Provide the [X, Y] coordinate of the cell's center where the given text is located.  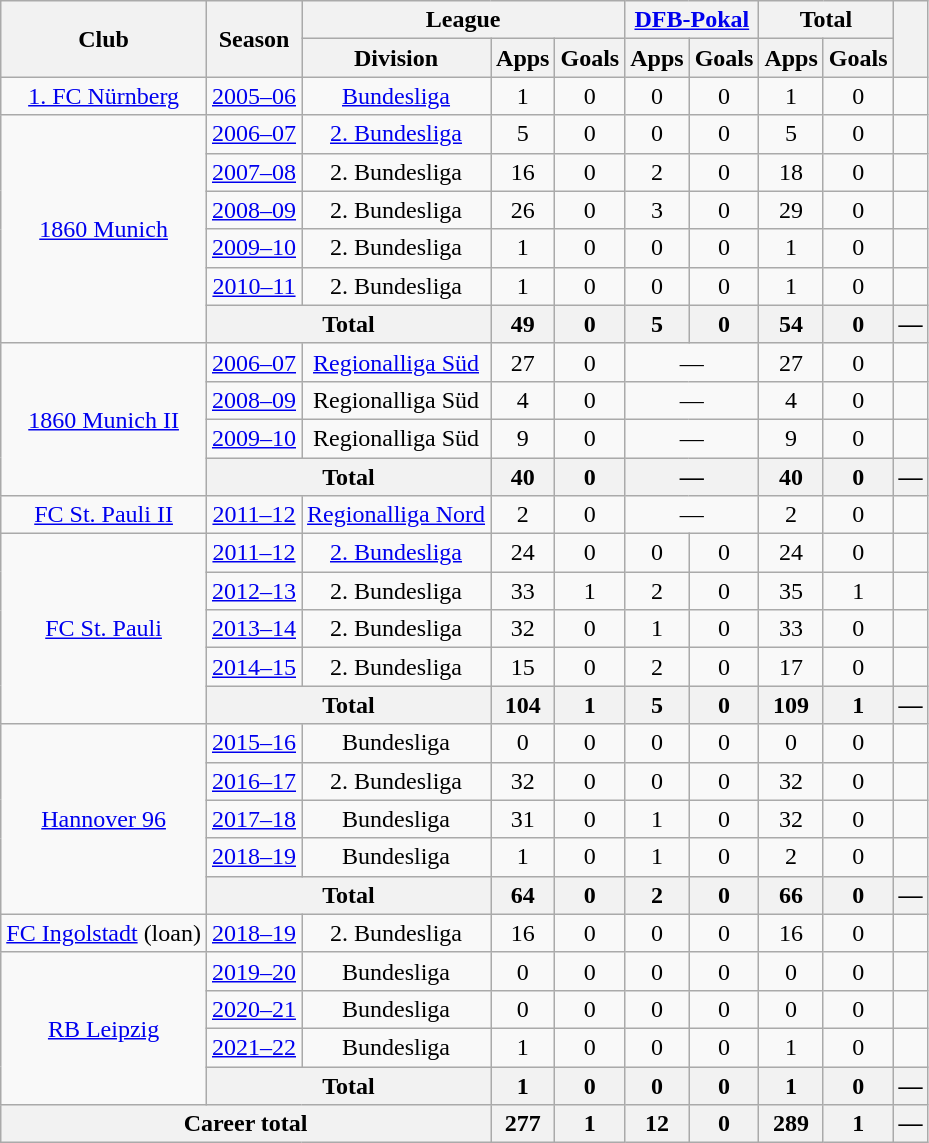
289 [791, 1124]
1860 Munich II [104, 419]
12 [657, 1124]
2013–14 [254, 629]
35 [791, 591]
17 [791, 667]
54 [791, 324]
2010–11 [254, 286]
RB Leipzig [104, 1028]
1860 Munich [104, 229]
Club [104, 39]
2015–16 [254, 743]
FC Ingolstadt (loan) [104, 933]
18 [791, 172]
29 [791, 210]
277 [523, 1124]
2007–08 [254, 172]
Career total [246, 1124]
49 [523, 324]
Regionalliga Nord [396, 515]
2016–17 [254, 781]
Division [396, 58]
2012–13 [254, 591]
2020–21 [254, 1009]
64 [523, 895]
2014–15 [254, 667]
3 [657, 210]
66 [791, 895]
Season [254, 39]
DFB-Pokal [692, 20]
FC St. Pauli II [104, 515]
15 [523, 667]
2019–20 [254, 971]
FC St. Pauli [104, 629]
31 [523, 819]
League [464, 20]
1. FC Nürnberg [104, 96]
2021–22 [254, 1047]
104 [523, 705]
26 [523, 210]
Hannover 96 [104, 819]
2005–06 [254, 96]
2017–18 [254, 819]
109 [791, 705]
